Detect which cell encompasses the target text, then output its (X, Y) center coordinate. 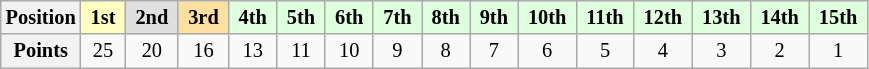
8th (446, 17)
2 (779, 51)
7 (494, 51)
15th (838, 17)
6th (349, 17)
7th (397, 17)
8 (446, 51)
9th (494, 17)
16 (203, 51)
14th (779, 17)
Position (41, 17)
25 (104, 51)
20 (152, 51)
5 (604, 51)
4 (663, 51)
11th (604, 17)
3 (721, 51)
10th (547, 17)
3rd (203, 17)
13 (253, 51)
12th (663, 17)
2nd (152, 17)
1st (104, 17)
1 (838, 51)
13th (721, 17)
9 (397, 51)
11 (301, 51)
10 (349, 51)
Points (41, 51)
5th (301, 17)
6 (547, 51)
4th (253, 17)
